Pinpoint the cell where the given text exists, returning its (x, y) midpoint coordinate. 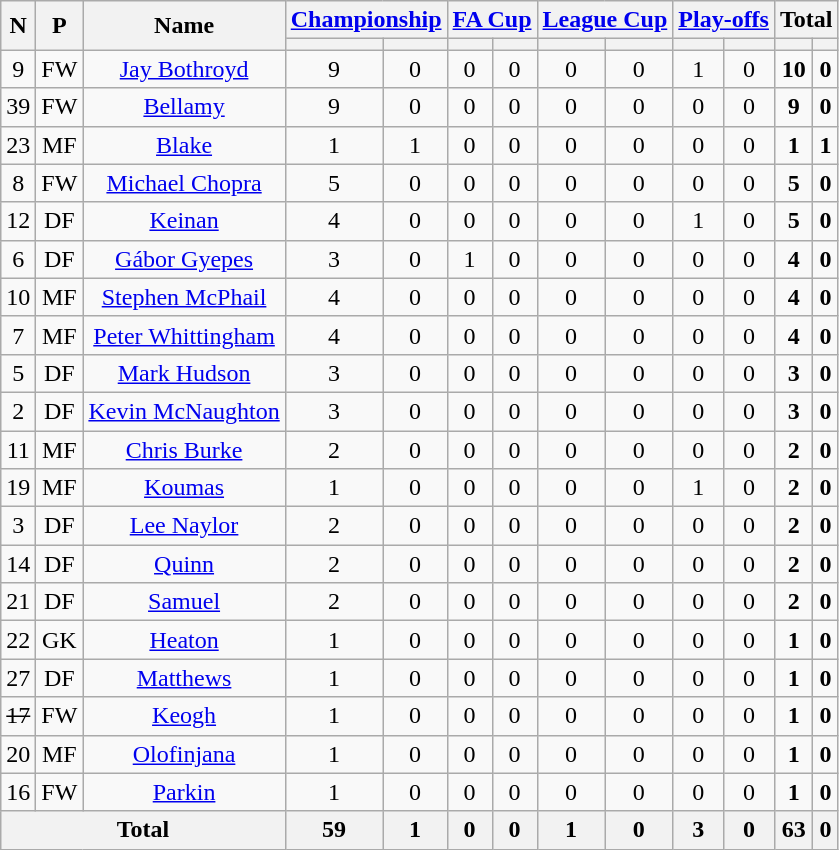
11 (18, 449)
Keogh (184, 716)
19 (18, 488)
Parkin (184, 792)
Championship (366, 20)
Peter Whittingham (184, 335)
Chris Burke (184, 449)
17 (18, 716)
Quinn (184, 564)
6 (18, 259)
GK (60, 640)
23 (18, 145)
Samuel (184, 602)
Koumas (184, 488)
16 (18, 792)
Play-offs (724, 20)
7 (18, 335)
Kevin McNaughton (184, 411)
Bellamy (184, 107)
20 (18, 754)
39 (18, 107)
N (18, 26)
27 (18, 678)
P (60, 26)
21 (18, 602)
FA Cup (492, 20)
Blake (184, 145)
63 (793, 830)
8 (18, 183)
Heaton (184, 640)
14 (18, 564)
Olofinjana (184, 754)
Michael Chopra (184, 183)
Gábor Gyepes (184, 259)
League Cup (605, 20)
Matthews (184, 678)
59 (334, 830)
Keinan (184, 221)
Mark Hudson (184, 373)
12 (18, 221)
Lee Naylor (184, 526)
Jay Bothroyd (184, 69)
Name (184, 26)
Stephen McPhail (184, 297)
22 (18, 640)
